Detect which cell encompasses the target text, then output its [X, Y] center coordinate. 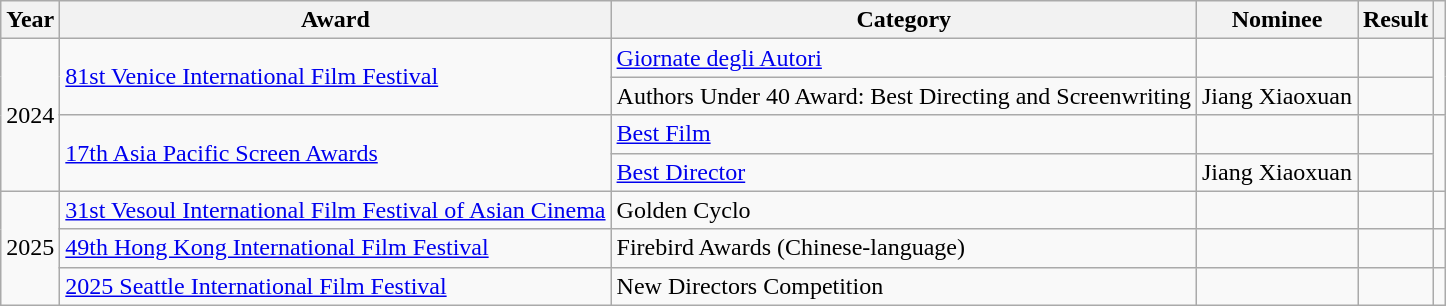
Year [30, 20]
Giornate degli Autori [904, 58]
2025 [30, 248]
2025 Seattle International Film Festival [336, 286]
Golden Cyclo [904, 210]
Authors Under 40 Award: Best Directing and Screenwriting [904, 96]
Firebird Awards (Chinese-language) [904, 248]
17th Asia Pacific Screen Awards [336, 153]
New Directors Competition [904, 286]
Best Film [904, 134]
2024 [30, 115]
49th Hong Kong International Film Festival [336, 248]
Award [336, 20]
Category [904, 20]
Nominee [1276, 20]
31st Vesoul International Film Festival of Asian Cinema [336, 210]
Best Director [904, 172]
Result [1396, 20]
81st Venice International Film Festival [336, 77]
